Find where the given text appears and provide that cell's center as [x, y] coordinate. 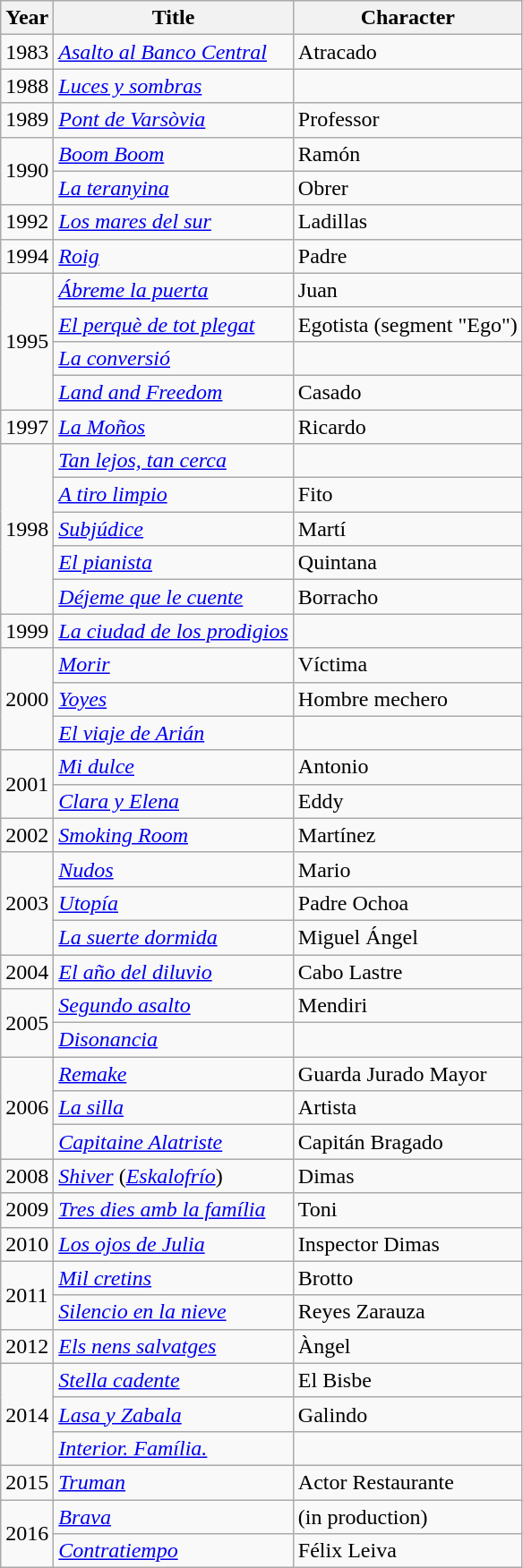
Land and Freedom [174, 392]
El viaje de Arián [174, 733]
Obrer [407, 188]
1983 [27, 52]
Mendiri [407, 1006]
Artista [407, 1108]
Segundo asalto [174, 1006]
1988 [27, 86]
Reyes Zarauza [407, 1312]
Martínez [407, 835]
2008 [27, 1176]
1990 [27, 171]
Boom Boom [174, 154]
Tan lejos, tan cerca [174, 461]
Actor Restaurante [407, 1482]
El perquè de tot plegat [174, 324]
Utopía [174, 903]
Mi dulce [174, 767]
Title [174, 18]
Quintana [407, 563]
Ramón [407, 154]
Lasa y Zabala [174, 1414]
2015 [27, 1482]
Eddy [407, 801]
Truman [174, 1482]
Roig [174, 256]
2004 [27, 971]
Professor [407, 120]
Antonio [407, 767]
Shiver (Eskalofrío) [174, 1176]
Silencio en la nieve [174, 1312]
2011 [27, 1295]
Ladillas [407, 222]
2009 [27, 1210]
Borracho [407, 597]
(in production) [407, 1517]
Cabo Lastre [407, 971]
Year [27, 18]
Dimas [407, 1176]
2010 [27, 1244]
El pianista [174, 563]
Tres dies amb la família [174, 1210]
El año del diluvio [174, 971]
Ricardo [407, 427]
2001 [27, 784]
1995 [27, 341]
Mario [407, 869]
1992 [27, 222]
Inspector Dimas [407, 1244]
Subjúdice [174, 529]
Disonancia [174, 1040]
Smoking Room [174, 835]
Stella cadente [174, 1380]
1997 [27, 427]
Yoyes [174, 699]
Ábreme la puerta [174, 290]
Atracado [407, 52]
Miguel Ángel [407, 937]
Guarda Jurado Mayor [407, 1074]
2006 [27, 1108]
2012 [27, 1346]
2016 [27, 1534]
1998 [27, 529]
Padre Ochoa [407, 903]
Brotto [407, 1278]
Martí [407, 529]
Egotista (segment "Ego") [407, 324]
Félix Leiva [407, 1551]
Contratiempo [174, 1551]
Remake [174, 1074]
Toni [407, 1210]
Capitán Bragado [407, 1142]
Clara y Elena [174, 801]
Fito [407, 495]
1989 [27, 120]
La ciudad de los prodigios [174, 631]
La conversió [174, 358]
La silla [174, 1108]
Padre [407, 256]
Nudos [174, 869]
2003 [27, 903]
Los ojos de Julia [174, 1244]
Els nens salvatges [174, 1346]
Víctima [407, 665]
Brava [174, 1517]
Casado [407, 392]
2000 [27, 699]
Asalto al Banco Central [174, 52]
Pont de Varsòvia [174, 120]
2002 [27, 835]
A tiro limpio [174, 495]
La teranyina [174, 188]
Déjeme que le cuente [174, 597]
2005 [27, 1023]
Luces y sombras [174, 86]
Interior. Família. [174, 1448]
Character [407, 18]
Mil cretins [174, 1278]
Hombre mechero [407, 699]
Àngel [407, 1346]
2014 [27, 1414]
Juan [407, 290]
El Bisbe [407, 1380]
Capitaine Alatriste [174, 1142]
Morir [174, 665]
La Moños [174, 427]
1994 [27, 256]
1999 [27, 631]
Los mares del sur [174, 222]
La suerte dormida [174, 937]
Galindo [407, 1414]
